Return (x, y) of the center of cell containing provided text 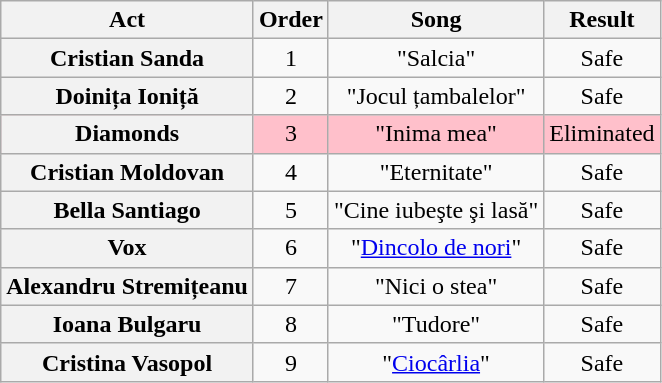
Cristian Sanda (128, 58)
Ioana Bulgaru (128, 324)
"Dincolo de nori" (436, 248)
1 (290, 58)
Diamonds (128, 134)
Eliminated (602, 134)
Vox (128, 248)
Result (602, 20)
7 (290, 286)
5 (290, 210)
"Salcia" (436, 58)
"Nici o stea" (436, 286)
"Ciocârlia" (436, 362)
2 (290, 96)
4 (290, 172)
"Tudore" (436, 324)
Act (128, 20)
"Eternitate" (436, 172)
Bella Santiago (128, 210)
"Jocul țambalelor" (436, 96)
8 (290, 324)
Cristina Vasopol (128, 362)
Cristian Moldovan (128, 172)
9 (290, 362)
Song (436, 20)
Order (290, 20)
3 (290, 134)
"Cine iubeşte şi lasă" (436, 210)
"Inima mea" (436, 134)
Alexandru Stremițeanu (128, 286)
Doinița Ioniță (128, 96)
6 (290, 248)
